Extract the (x, y) coordinate from the center of the cell holding the provided text.  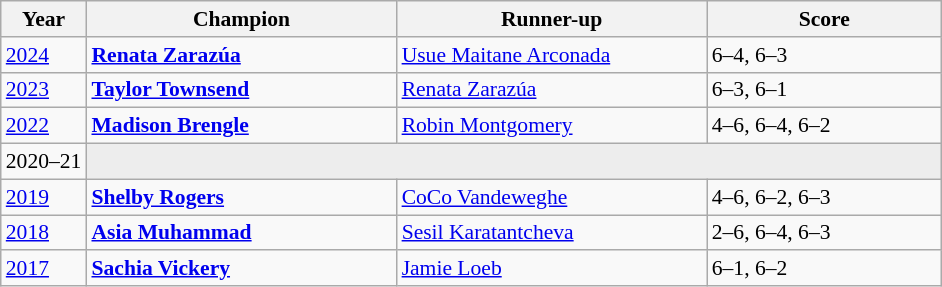
2024 (44, 55)
Shelby Rogers (241, 197)
4–6, 6–4, 6–2 (824, 126)
2023 (44, 90)
6–3, 6–1 (824, 90)
Taylor Townsend (241, 90)
Sachia Vickery (241, 269)
6–4, 6–3 (824, 55)
Champion (241, 19)
2019 (44, 197)
Runner-up (552, 19)
2022 (44, 126)
Asia Muhammad (241, 233)
2018 (44, 233)
Robin Montgomery (552, 126)
6–1, 6–2 (824, 269)
Usue Maitane Arconada (552, 55)
4–6, 6–2, 6–3 (824, 197)
Year (44, 19)
Score (824, 19)
Madison Brengle (241, 126)
2020–21 (44, 162)
2–6, 6–4, 6–3 (824, 233)
CoCo Vandeweghe (552, 197)
Jamie Loeb (552, 269)
Sesil Karatantcheva (552, 233)
2017 (44, 269)
